Output the (X, Y) coordinate of the center of the cell containing the given text.  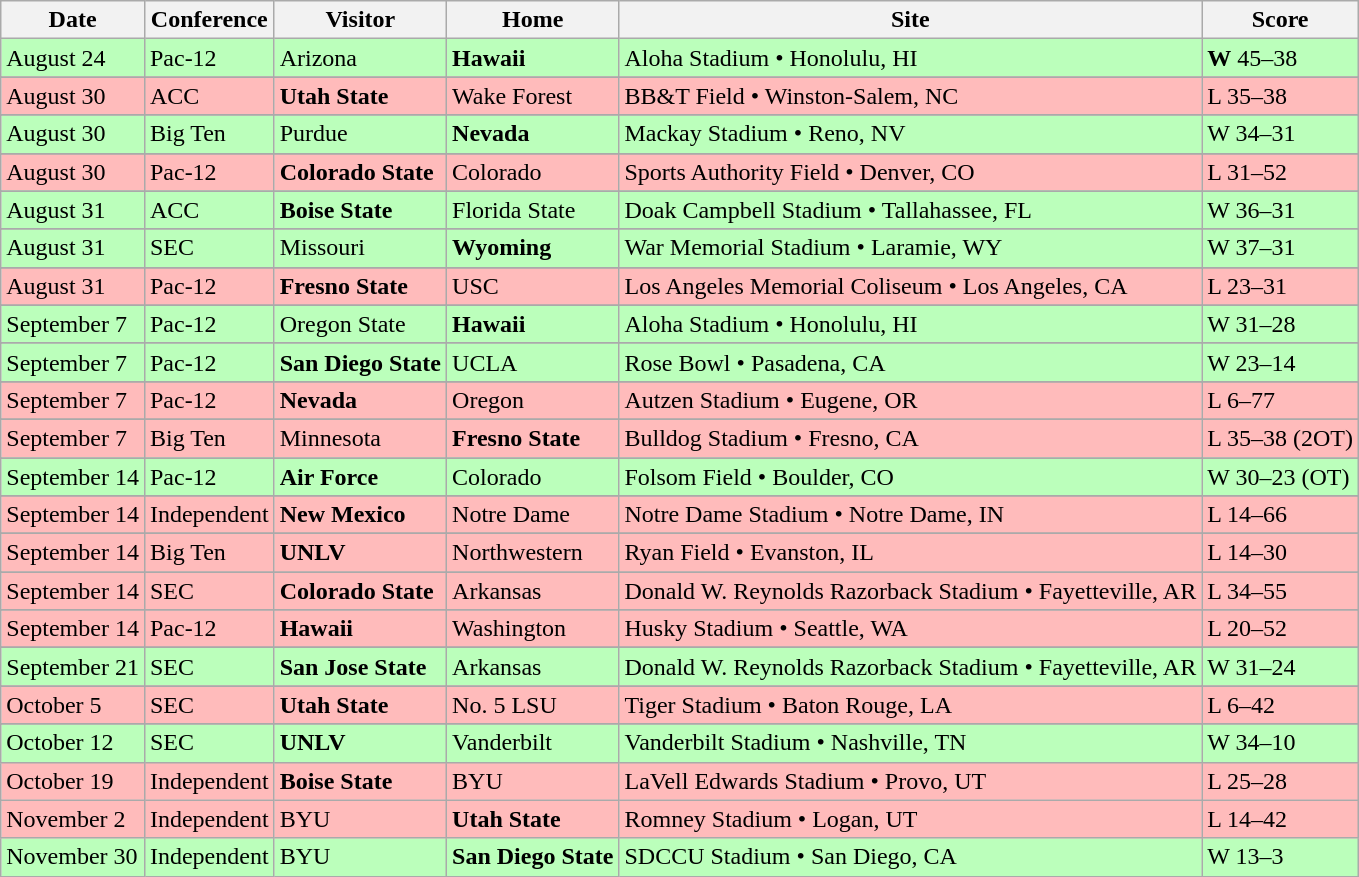
Bulldog Stadium • Fresno, CA (910, 438)
SDCCU Stadium • San Diego, CA (910, 857)
Visitor (360, 20)
November 30 (73, 857)
Doak Campbell Stadium • Tallahassee, FL (910, 210)
L 25–28 (1280, 781)
W 36–31 (1280, 210)
Vanderbilt (533, 743)
W 31–24 (1280, 667)
New Mexico (360, 515)
Romney Stadium • Logan, UT (910, 819)
Notre Dame Stadium • Notre Dame, IN (910, 515)
Score (1280, 20)
Air Force (360, 477)
USC (533, 286)
L 14–42 (1280, 819)
Ryan Field • Evanston, IL (910, 553)
Washington (533, 629)
W 30–23 (OT) (1280, 477)
Northwestern (533, 553)
Missouri (360, 248)
W 37–31 (1280, 248)
Site (910, 20)
W 13–3 (1280, 857)
Date (73, 20)
Arizona (360, 58)
Rose Bowl • Pasadena, CA (910, 362)
Wake Forest (533, 96)
L 14–66 (1280, 515)
L 20–52 (1280, 629)
L 35–38 (2OT) (1280, 438)
L 35–38 (1280, 96)
W 31–28 (1280, 324)
October 12 (73, 743)
L 14–30 (1280, 553)
W 45–38 (1280, 58)
Oregon State (360, 324)
UCLA (533, 362)
Mackay Stadium • Reno, NV (910, 134)
L 34–55 (1280, 591)
W 23–14 (1280, 362)
War Memorial Stadium • Laramie, WY (910, 248)
Autzen Stadium • Eugene, OR (910, 400)
L 6–77 (1280, 400)
October 19 (73, 781)
No. 5 LSU (533, 705)
October 5 (73, 705)
L 6–42 (1280, 705)
November 2 (73, 819)
Conference (209, 20)
L 31–52 (1280, 172)
September 21 (73, 667)
Wyoming (533, 248)
L 23–31 (1280, 286)
Oregon (533, 400)
LaVell Edwards Stadium • Provo, UT (910, 781)
Notre Dame (533, 515)
BB&T Field • Winston-Salem, NC (910, 96)
Folsom Field • Boulder, CO (910, 477)
Florida State (533, 210)
Purdue (360, 134)
Sports Authority Field • Denver, CO (910, 172)
W 34–10 (1280, 743)
Tiger Stadium • Baton Rouge, LA (910, 705)
San Jose State (360, 667)
Husky Stadium • Seattle, WA (910, 629)
Los Angeles Memorial Coliseum • Los Angeles, CA (910, 286)
Home (533, 20)
W 34–31 (1280, 134)
Minnesota (360, 438)
Vanderbilt Stadium • Nashville, TN (910, 743)
August 24 (73, 58)
